Capture the cell that displays the provided text and extract its [x, y] central coordinate. 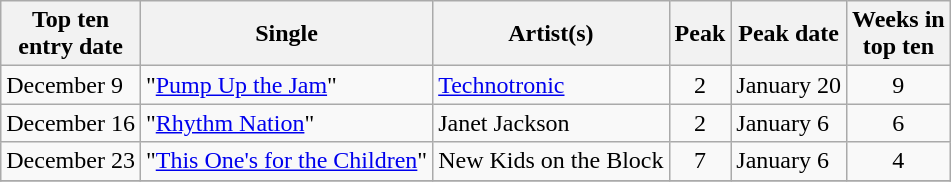
December 23 [71, 161]
4 [898, 161]
"Pump Up the Jam" [286, 85]
7 [700, 161]
Peak date [789, 34]
Single [286, 34]
December 16 [71, 123]
January 20 [789, 85]
9 [898, 85]
"This One's for the Children" [286, 161]
6 [898, 123]
Peak [700, 34]
New Kids on the Block [551, 161]
Janet Jackson [551, 123]
December 9 [71, 85]
Weeks intop ten [898, 34]
Top tenentry date [71, 34]
Technotronic [551, 85]
Artist(s) [551, 34]
"Rhythm Nation" [286, 123]
